Identify which cell holds the provided text, then report its [x, y] central coordinate. 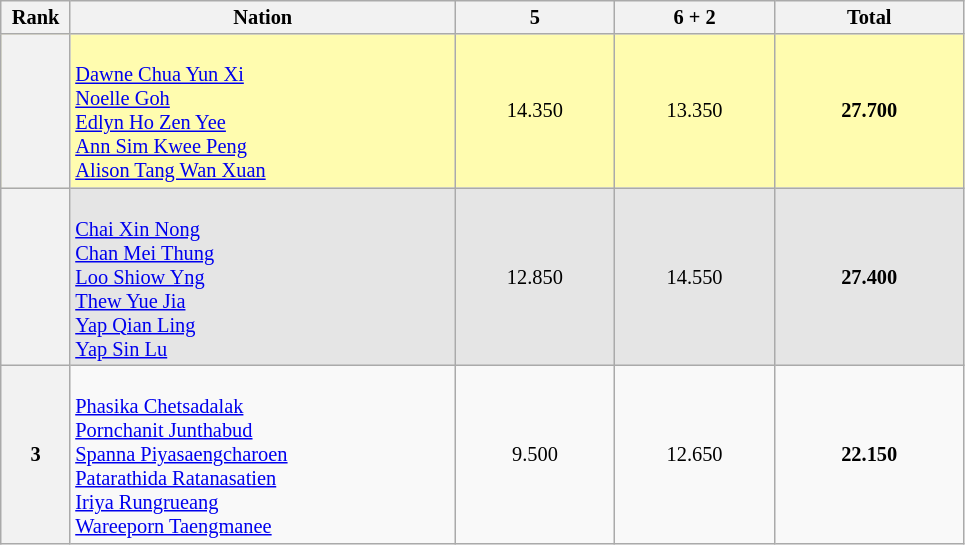
Phasika ChetsadalakPornchanit JunthabudSpanna PiyasaengcharoenPatarathida RatanasatienIriya RungrueangWareeporn Taengmanee [262, 454]
3 [36, 454]
Dawne Chua Yun XiNoelle GohEdlyn Ho Zen YeeAnn Sim Kwee PengAlison Tang Wan Xuan [262, 111]
13.350 [695, 111]
Chai Xin NongChan Mei ThungLoo Shiow YngThew Yue JiaYap Qian LingYap Sin Lu [262, 277]
Nation [262, 17]
12.850 [535, 277]
9.500 [535, 454]
14.550 [695, 277]
12.650 [695, 454]
27.700 [869, 111]
22.150 [869, 454]
5 [535, 17]
Total [869, 17]
6 + 2 [695, 17]
14.350 [535, 111]
Rank [36, 17]
27.400 [869, 277]
